Search for the cell housing the specified text and yield its (x, y) center coordinate. 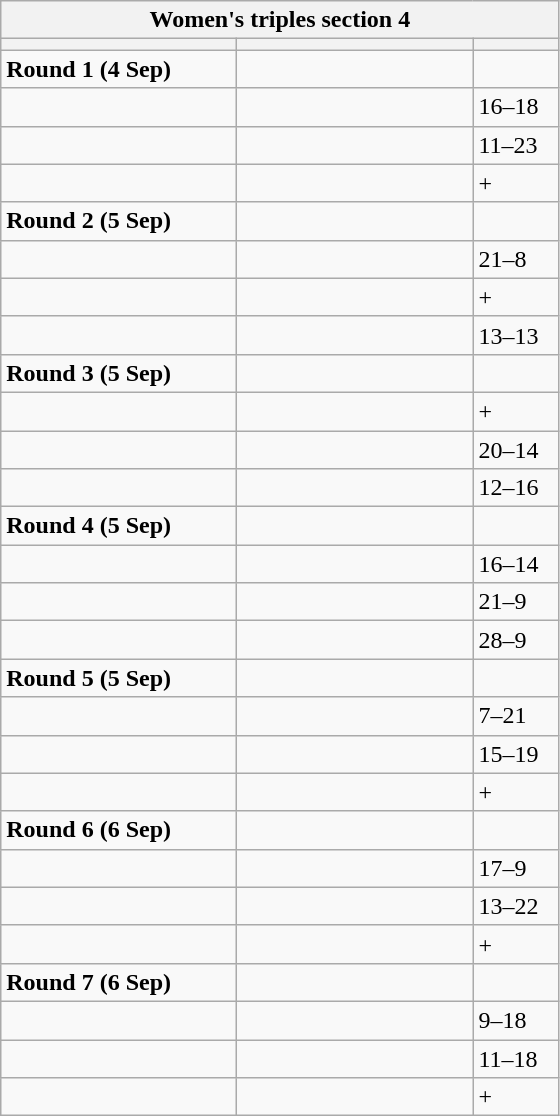
Round 1 (4 Sep) (119, 69)
11–18 (516, 1059)
Round 4 (5 Sep) (119, 526)
21–9 (516, 602)
Round 6 (6 Sep) (119, 830)
16–18 (516, 107)
Round 7 (6 Sep) (119, 982)
Round 2 (5 Sep) (119, 221)
28–9 (516, 640)
15–19 (516, 754)
21–8 (516, 259)
13–13 (516, 335)
17–9 (516, 868)
7–21 (516, 716)
13–22 (516, 906)
9–18 (516, 1020)
12–16 (516, 488)
Round 5 (5 Sep) (119, 678)
Round 3 (5 Sep) (119, 373)
11–23 (516, 145)
Women's triples section 4 (280, 20)
16–14 (516, 564)
20–14 (516, 449)
